Search for the cell housing the specified text and yield its [X, Y] center coordinate. 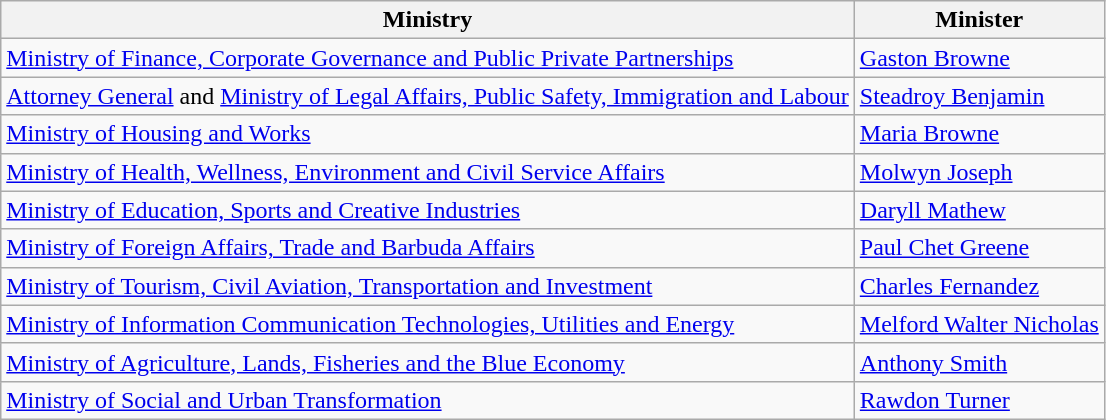
Ministry of Foreign Affairs, Trade and Barbuda Affairs [428, 248]
Ministry of Tourism, Civil Aviation, Transportation and Investment [428, 286]
Anthony Smith [979, 362]
Ministry [428, 20]
Ministry of Finance, Corporate Governance and Public Private Partnerships [428, 58]
Ministry of Health, Wellness, Environment and Civil Service Affairs [428, 172]
Charles Fernandez [979, 286]
Ministry of Education, Sports and Creative Industries [428, 210]
Paul Chet Greene [979, 248]
Maria Browne [979, 134]
Melford Walter Nicholas [979, 324]
Molwyn Joseph [979, 172]
Minister [979, 20]
Ministry of Housing and Works [428, 134]
Steadroy Benjamin [979, 96]
Daryll Mathew [979, 210]
Attorney General and Ministry of Legal Affairs, Public Safety, Immigration and Labour [428, 96]
Ministry of Social and Urban Transformation [428, 400]
Gaston Browne [979, 58]
Rawdon Turner [979, 400]
Ministry of Information Communication Technologies, Utilities and Energy [428, 324]
Ministry of Agriculture, Lands, Fisheries and the Blue Economy [428, 362]
